Pinpoint the cell where the given text exists, returning its (X, Y) midpoint coordinate. 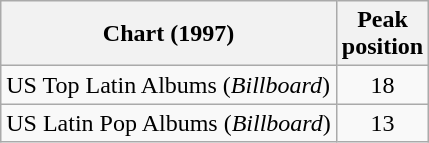
18 (382, 85)
Chart (1997) (169, 34)
Peakposition (382, 34)
US Latin Pop Albums (Billboard) (169, 123)
US Top Latin Albums (Billboard) (169, 85)
13 (382, 123)
